Locate the cell with the specified text and output its (x, y) center coordinate. 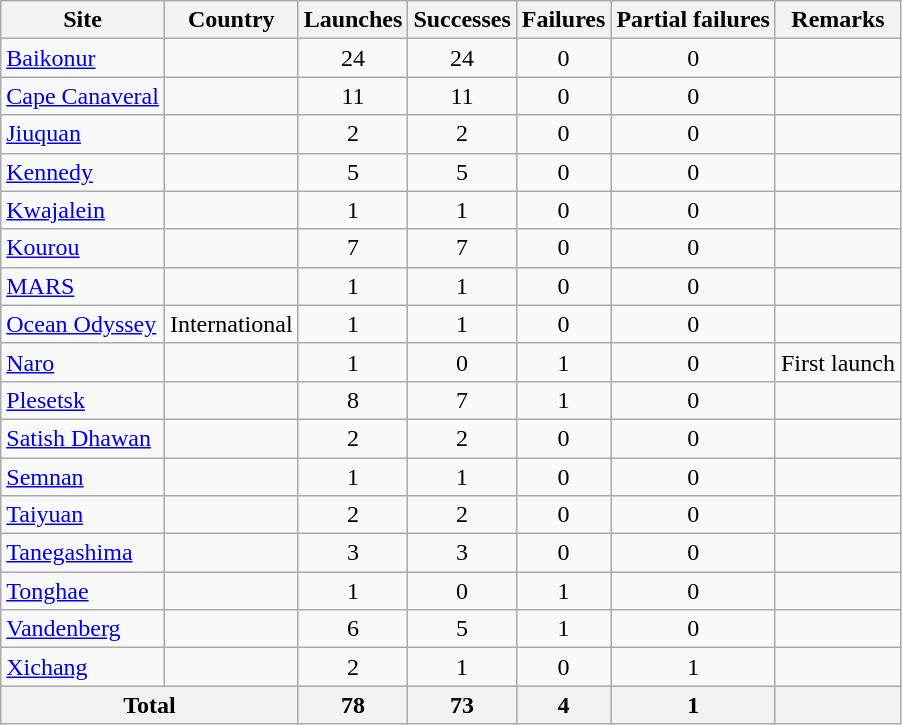
Xichang (83, 667)
Launches (353, 20)
6 (353, 629)
Remarks (838, 20)
Kourou (83, 248)
Baikonur (83, 58)
8 (353, 400)
73 (462, 705)
Ocean Odyssey (83, 324)
78 (353, 705)
Tonghae (83, 591)
Vandenberg (83, 629)
4 (564, 705)
MARS (83, 286)
Successes (462, 20)
Tanegashima (83, 553)
Total (150, 705)
Kwajalein (83, 210)
Jiuquan (83, 134)
Naro (83, 362)
Cape Canaveral (83, 96)
Taiyuan (83, 515)
Country (231, 20)
Satish Dhawan (83, 438)
Kennedy (83, 172)
First launch (838, 362)
Partial failures (694, 20)
Plesetsk (83, 400)
Failures (564, 20)
International (231, 324)
Site (83, 20)
Semnan (83, 477)
